Return [x, y] of the center of cell containing provided text 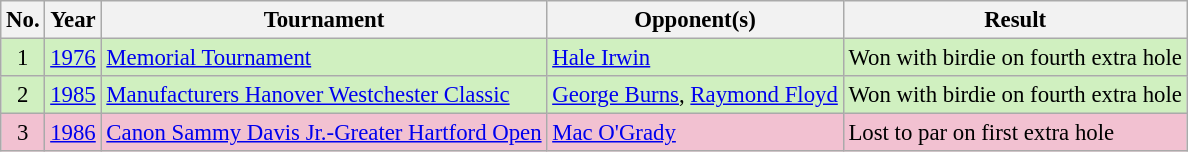
Hale Irwin [695, 58]
2 [23, 95]
Lost to par on first extra hole [1015, 133]
1 [23, 58]
Mac O'Grady [695, 133]
1986 [73, 133]
Year [73, 20]
Opponent(s) [695, 20]
George Burns, Raymond Floyd [695, 95]
1985 [73, 95]
3 [23, 133]
Tournament [324, 20]
No. [23, 20]
Manufacturers Hanover Westchester Classic [324, 95]
Result [1015, 20]
Canon Sammy Davis Jr.-Greater Hartford Open [324, 133]
Memorial Tournament [324, 58]
1976 [73, 58]
